Extract the [X, Y] coordinate from the center of the cell holding the provided text.  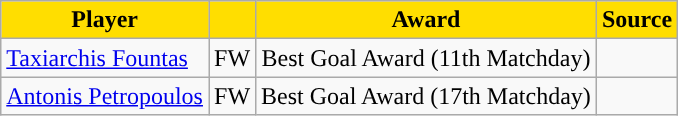
Taxiarchis Fountas [105, 58]
Best Goal Award (17th Matchday) [426, 96]
Best Goal Award (11th Matchday) [426, 58]
Award [426, 20]
Player [105, 20]
Antonis Petropoulos [105, 96]
Source [636, 20]
